Return the [X, Y] coordinate for the center point of the cell that contains the specified text.  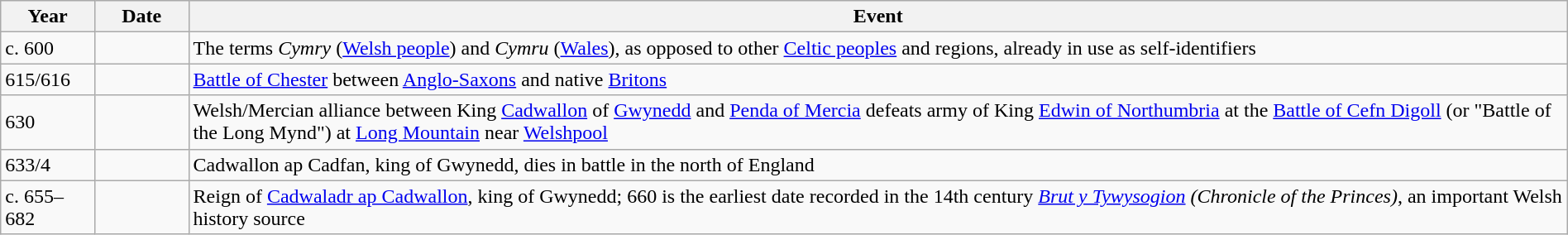
c. 600 [48, 48]
Year [48, 17]
The terms Cymry (Welsh people) and Cymru (Wales), as opposed to other Celtic peoples and regions, already in use as self-identifiers [878, 48]
Cadwallon ap Cadfan, king of Gwynedd, dies in battle in the north of England [878, 165]
c. 655–682 [48, 207]
615/616 [48, 79]
Date [141, 17]
630 [48, 122]
Event [878, 17]
Battle of Chester between Anglo-Saxons and native Britons [878, 79]
633/4 [48, 165]
